Provide the [X, Y] coordinate of the cell's center where the given text is located.  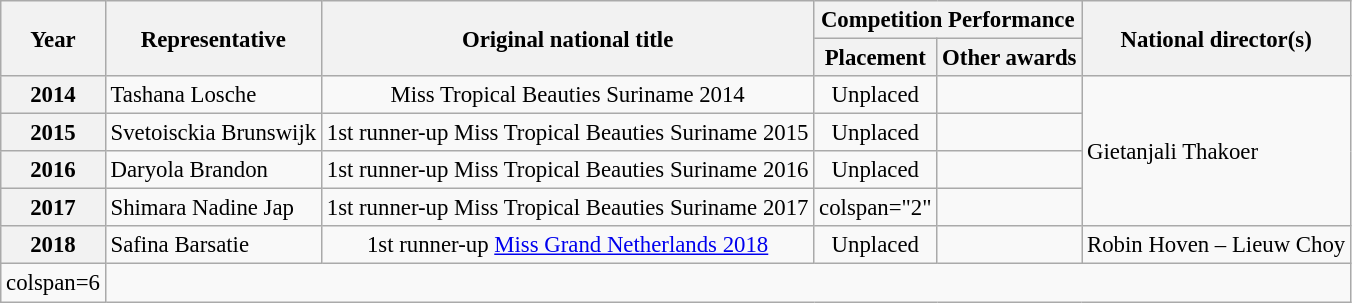
Safina Barsatie [213, 245]
colspan=6 [53, 283]
2016 [53, 170]
colspan="2" [876, 208]
Miss Tropical Beauties Suriname 2014 [567, 95]
Representative [213, 38]
Other awards [1010, 58]
National director(s) [1216, 38]
2014 [53, 95]
Competition Performance [948, 20]
Svetoisckia Brunswijk [213, 133]
Year [53, 38]
1st runner-up Miss Tropical Beauties Suriname 2017 [567, 208]
Daryola Brandon [213, 170]
2015 [53, 133]
2018 [53, 245]
Gietanjali Thakoer [1216, 151]
Tashana Losche [213, 95]
Shimara Nadine Jap [213, 208]
Placement [876, 58]
1st runner-up Miss Tropical Beauties Suriname 2015 [567, 133]
Original national title [567, 38]
1st runner-up Miss Tropical Beauties Suriname 2016 [567, 170]
Robin Hoven – Lieuw Choy [1216, 245]
2017 [53, 208]
1st runner-up Miss Grand Netherlands 2018 [567, 245]
